Provide the [X, Y] coordinate of the cell's center where the given text is located.  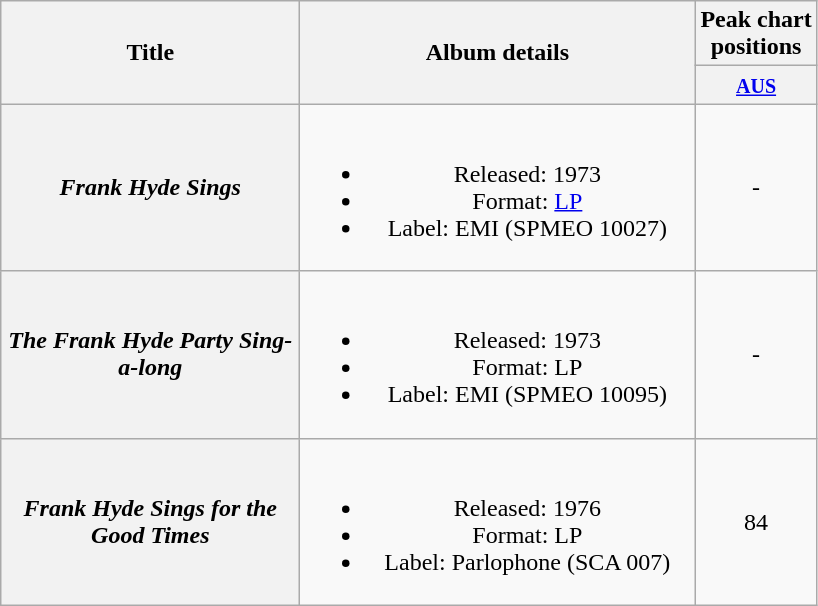
Released: 1973Format: LPLabel: EMI (SPMEO 10027) [498, 188]
AUS [756, 85]
Released: 1976Format: LPLabel: Parlophone (SCA 007) [498, 522]
Peak chartpositions [756, 34]
Frank Hyde Sings for the Good Times [150, 522]
Album details [498, 52]
Frank Hyde Sings [150, 188]
84 [756, 522]
Title [150, 52]
Released: 1973Format: LPLabel: EMI (SPMEO 10095) [498, 354]
The Frank Hyde Party Sing-a-long [150, 354]
